Return (x, y) of the center of cell containing provided text 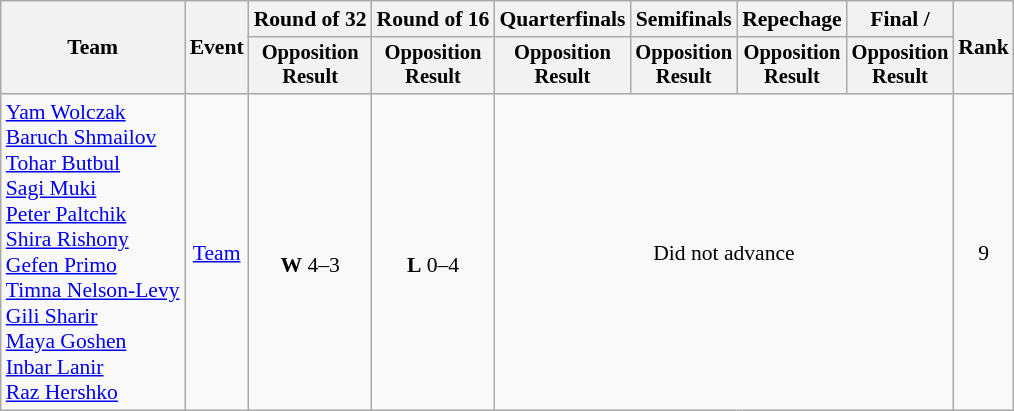
Round of 32 (310, 19)
Quarterfinals (562, 19)
Yam WolczakBaruch ShmailovTohar ButbulSagi MukiPeter PaltchikShira RishonyGefen PrimoTimna Nelson-LevyGili SharirMaya GoshenInbar LanirRaz Hershko (93, 252)
Semifinals (684, 19)
Event (217, 48)
W 4–3 (310, 252)
Did not advance (724, 252)
L 0–4 (434, 252)
Round of 16 (434, 19)
Rank (984, 48)
9 (984, 252)
Repechage (792, 19)
Final / (900, 19)
